Return (X, Y) of the center of cell containing provided text 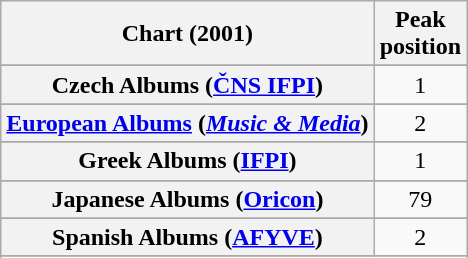
Chart (2001) (188, 34)
Peakposition (420, 34)
Spanish Albums (AFYVE) (188, 237)
European Albums (Music & Media) (188, 123)
Greek Albums (IFPI) (188, 161)
Czech Albums (ČNS IFPI) (188, 85)
79 (420, 199)
Japanese Albums (Oricon) (188, 199)
